Capture the cell that displays the provided text and extract its (x, y) central coordinate. 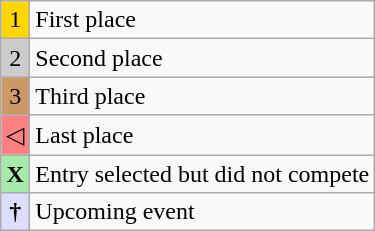
Last place (202, 135)
◁ (16, 135)
1 (16, 20)
2 (16, 58)
Entry selected but did not compete (202, 173)
First place (202, 20)
Second place (202, 58)
X (16, 173)
Upcoming event (202, 212)
3 (16, 96)
Third place (202, 96)
† (16, 212)
